Extract the (x, y) coordinate from the center of the cell holding the provided text.  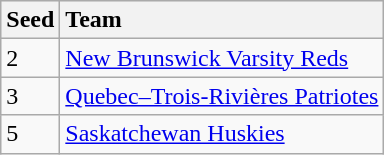
New Brunswick Varsity Reds (222, 58)
Seed (30, 20)
3 (30, 96)
Team (222, 20)
2 (30, 58)
5 (30, 134)
Quebec–Trois-Rivières Patriotes (222, 96)
Saskatchewan Huskies (222, 134)
